Pinpoint the cell where the given text exists, returning its [X, Y] midpoint coordinate. 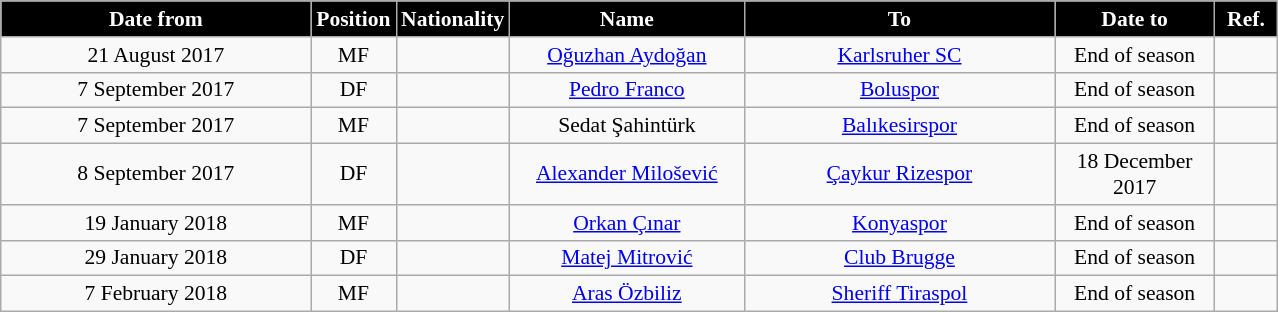
Boluspor [899, 90]
Name [626, 19]
8 September 2017 [156, 174]
Konyaspor [899, 223]
Orkan Çınar [626, 223]
Aras Özbiliz [626, 294]
Nationality [452, 19]
Date to [1135, 19]
Ref. [1246, 19]
Balıkesirspor [899, 126]
Club Brugge [899, 258]
18 December 2017 [1135, 174]
7 February 2018 [156, 294]
21 August 2017 [156, 55]
Alexander Milošević [626, 174]
Sedat Şahintürk [626, 126]
Çaykur Rizespor [899, 174]
Position [354, 19]
Sheriff Tiraspol [899, 294]
Pedro Franco [626, 90]
19 January 2018 [156, 223]
Matej Mitrović [626, 258]
Date from [156, 19]
Oğuzhan Aydoğan [626, 55]
To [899, 19]
Karlsruher SC [899, 55]
29 January 2018 [156, 258]
